Identify which cell holds the provided text, then report its [x, y] central coordinate. 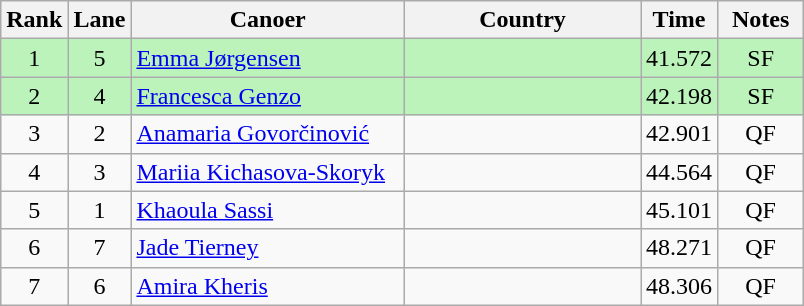
Khaoula Sassi [268, 210]
Rank [34, 20]
45.101 [680, 210]
42.198 [680, 96]
44.564 [680, 172]
Country [522, 20]
Jade Tierney [268, 248]
Anamaria Govorčinović [268, 134]
41.572 [680, 58]
Mariia Kichasova-Skoryk [268, 172]
48.306 [680, 286]
Emma Jørgensen [268, 58]
42.901 [680, 134]
Notes [761, 20]
48.271 [680, 248]
Canoer [268, 20]
Amira Kheris [268, 286]
Francesca Genzo [268, 96]
Time [680, 20]
Lane [100, 20]
